Search for the cell housing the specified text and yield its (x, y) center coordinate. 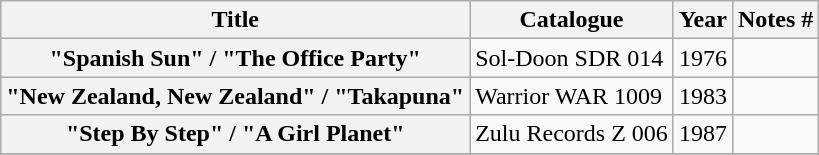
"Spanish Sun" / "The Office Party" (236, 58)
Catalogue (572, 20)
Sol-Doon SDR 014 (572, 58)
"Step By Step" / "A Girl Planet" (236, 134)
Notes # (775, 20)
Year (702, 20)
1976 (702, 58)
"New Zealand, New Zealand" / "Takapuna" (236, 96)
Zulu Records Z 006 (572, 134)
Title (236, 20)
1983 (702, 96)
Warrior WAR 1009 (572, 96)
1987 (702, 134)
